Determine the (x, y) coordinate at the center of the cell enclosing the given text.  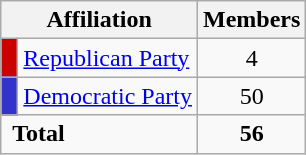
Republican Party (108, 58)
Total (100, 134)
Democratic Party (108, 96)
56 (251, 134)
Affiliation (100, 20)
50 (251, 96)
4 (251, 58)
Members (251, 20)
